Search for the cell housing the specified text and yield its [X, Y] center coordinate. 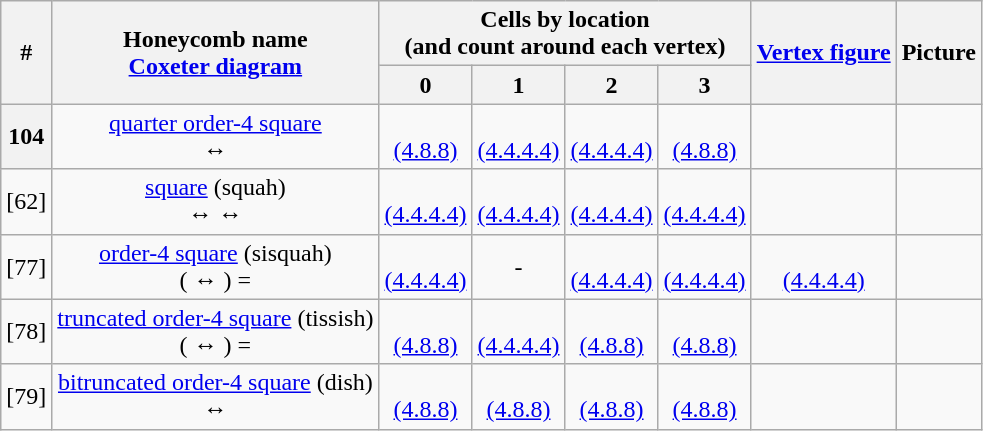
0 [426, 85]
square (squah) ↔ ↔ [216, 202]
quarter order-4 square ↔ [216, 136]
[79] [26, 396]
[78] [26, 332]
# [26, 52]
order-4 square (sisquah)( ↔ ) = [216, 266]
2 [612, 85]
Cells by location(and count around each vertex) [565, 34]
[77] [26, 266]
Vertex figure [824, 52]
[62] [26, 202]
1 [518, 85]
104 [26, 136]
bitruncated order-4 square (dish) ↔ [216, 396]
Picture [938, 52]
3 [704, 85]
truncated order-4 square (tissish)( ↔ ) = [216, 332]
- [518, 266]
Honeycomb nameCoxeter diagram [216, 52]
